Locate the cell with the specified text and output its (x, y) center coordinate. 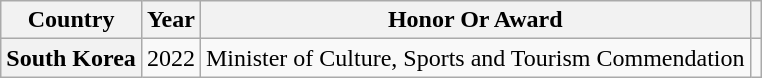
Minister of Culture, Sports and Tourism Commendation (475, 58)
Honor Or Award (475, 20)
Country (72, 20)
South Korea (72, 58)
Year (170, 20)
2022 (170, 58)
